Search for the cell housing the specified text and yield its (X, Y) center coordinate. 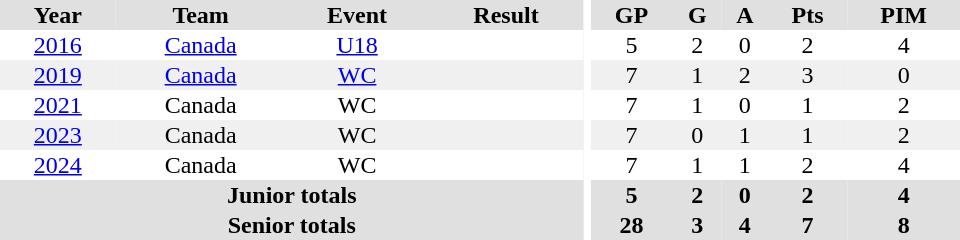
Pts (808, 15)
Year (58, 15)
GP (631, 15)
28 (631, 225)
2021 (58, 105)
2023 (58, 135)
U18 (358, 45)
8 (904, 225)
Result (506, 15)
Senior totals (292, 225)
Event (358, 15)
Team (201, 15)
2016 (58, 45)
2019 (58, 75)
2024 (58, 165)
G (698, 15)
Junior totals (292, 195)
A (745, 15)
PIM (904, 15)
